Find where the given text appears and provide that cell's center as (X, Y) coordinate. 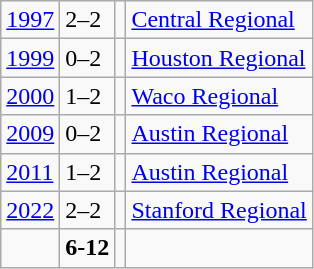
Houston Regional (219, 58)
2009 (30, 134)
2000 (30, 96)
2011 (30, 172)
Waco Regional (219, 96)
2022 (30, 210)
6-12 (88, 248)
1997 (30, 20)
Stanford Regional (219, 210)
1999 (30, 58)
Central Regional (219, 20)
